For the text-containing cell, return its midpoint in [X, Y] coordinate format. 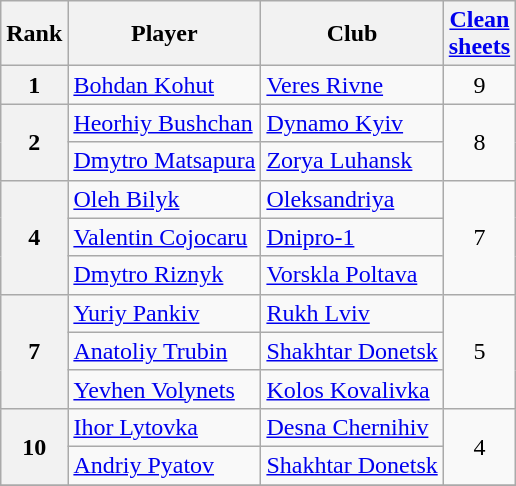
Club [352, 34]
8 [479, 142]
Veres Rivne [352, 85]
Oleksandriya [352, 199]
Vorskla Poltava [352, 275]
Kolos Kovalivka [352, 389]
Dnipro-1 [352, 237]
Oleh Bilyk [164, 199]
9 [479, 85]
Heorhiy Bushchan [164, 123]
Yevhen Volynets [164, 389]
Dmytro Matsapura [164, 161]
Bohdan Kohut [164, 85]
Dmytro Riznyk [164, 275]
1 [34, 85]
Rukh Lviv [352, 313]
Anatoliy Trubin [164, 351]
5 [479, 351]
10 [34, 446]
Yuriy Pankiv [164, 313]
Ihor Lytovka [164, 427]
2 [34, 142]
Zorya Luhansk [352, 161]
Valentin Cojocaru [164, 237]
Rank [34, 34]
Cleansheets [479, 34]
Desna Chernihiv [352, 427]
Player [164, 34]
Andriy Pyatov [164, 465]
Dynamo Kyiv [352, 123]
